Determine the [x, y] coordinate at the center of the cell enclosing the given text.  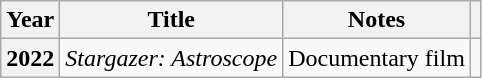
Title [172, 20]
2022 [30, 58]
Year [30, 20]
Stargazer: Astroscope [172, 58]
Notes [377, 20]
Documentary film [377, 58]
